Scan for the cell matching the given text and deliver its [x, y] coordinate at center. 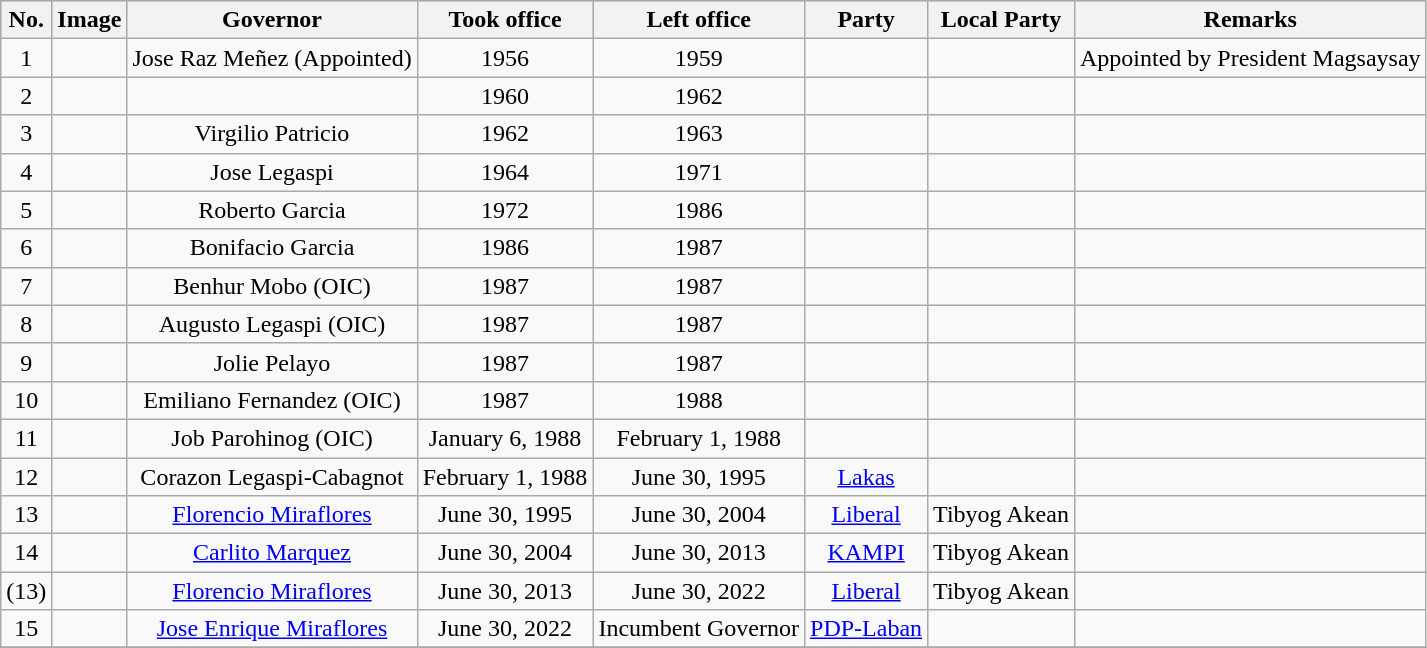
1 [26, 58]
Corazon Legaspi-Cabagnot [272, 477]
2 [26, 96]
Incumbent Governor [699, 629]
Remarks [1250, 20]
January 6, 1988 [505, 438]
Party [866, 20]
1964 [505, 172]
1960 [505, 96]
Bonifacio Garcia [272, 248]
Appointed by President Magsaysay [1250, 58]
9 [26, 362]
1972 [505, 210]
Augusto Legaspi (OIC) [272, 324]
1971 [699, 172]
Job Parohinog (OIC) [272, 438]
Jolie Pelayo [272, 362]
12 [26, 477]
5 [26, 210]
1963 [699, 134]
6 [26, 248]
Image [90, 20]
Governor [272, 20]
Jose Enrique Miraflores [272, 629]
3 [26, 134]
11 [26, 438]
Benhur Mobo (OIC) [272, 286]
Roberto Garcia [272, 210]
10 [26, 400]
1959 [699, 58]
Local Party [1002, 20]
14 [26, 553]
13 [26, 515]
Took office [505, 20]
15 [26, 629]
7 [26, 286]
Virgilio Patricio [272, 134]
Jose Legaspi [272, 172]
1956 [505, 58]
No. [26, 20]
Emiliano Fernandez (OIC) [272, 400]
Left office [699, 20]
8 [26, 324]
Carlito Marquez [272, 553]
4 [26, 172]
1988 [699, 400]
Jose Raz Meñez (Appointed) [272, 58]
PDP-Laban [866, 629]
(13) [26, 591]
Lakas [866, 477]
KAMPI [866, 553]
